Determine the [x, y] coordinate at the center of the cell enclosing the given text.  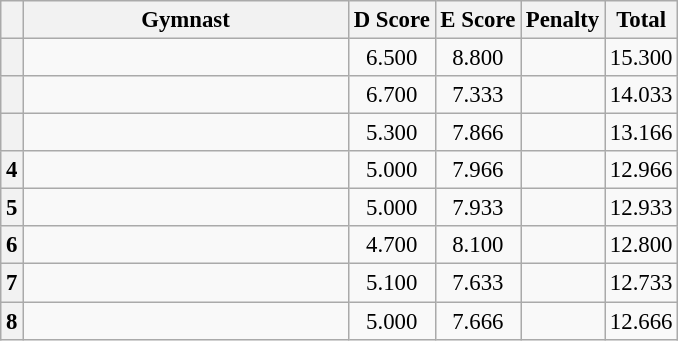
12.666 [642, 321]
E Score [478, 20]
7 [12, 283]
5 [12, 208]
12.933 [642, 208]
8.100 [478, 245]
4.700 [392, 245]
5.100 [392, 283]
7.333 [478, 95]
7.933 [478, 208]
14.033 [642, 95]
8 [12, 321]
12.733 [642, 283]
D Score [392, 20]
7.666 [478, 321]
4 [12, 170]
6 [12, 245]
7.866 [478, 133]
8.800 [478, 58]
6.700 [392, 95]
7.966 [478, 170]
15.300 [642, 58]
12.800 [642, 245]
12.966 [642, 170]
Penalty [563, 20]
Gymnast [186, 20]
6.500 [392, 58]
5.300 [392, 133]
Total [642, 20]
7.633 [478, 283]
13.166 [642, 133]
